Identify which cell holds the provided text, then report its (X, Y) central coordinate. 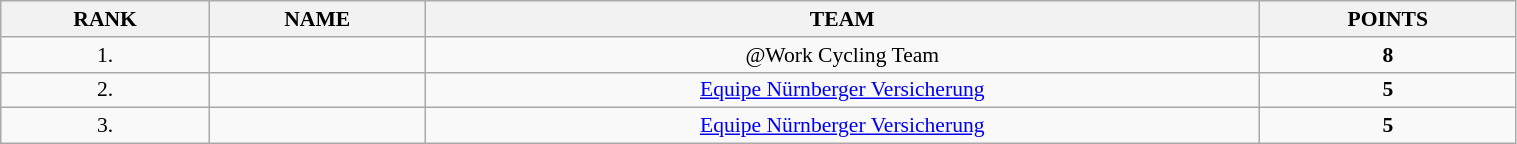
TEAM (842, 19)
NAME (316, 19)
2. (106, 90)
1. (106, 55)
POINTS (1388, 19)
@Work Cycling Team (842, 55)
8 (1388, 55)
3. (106, 126)
RANK (106, 19)
